Scan for the cell matching the given text and deliver its [x, y] coordinate at center. 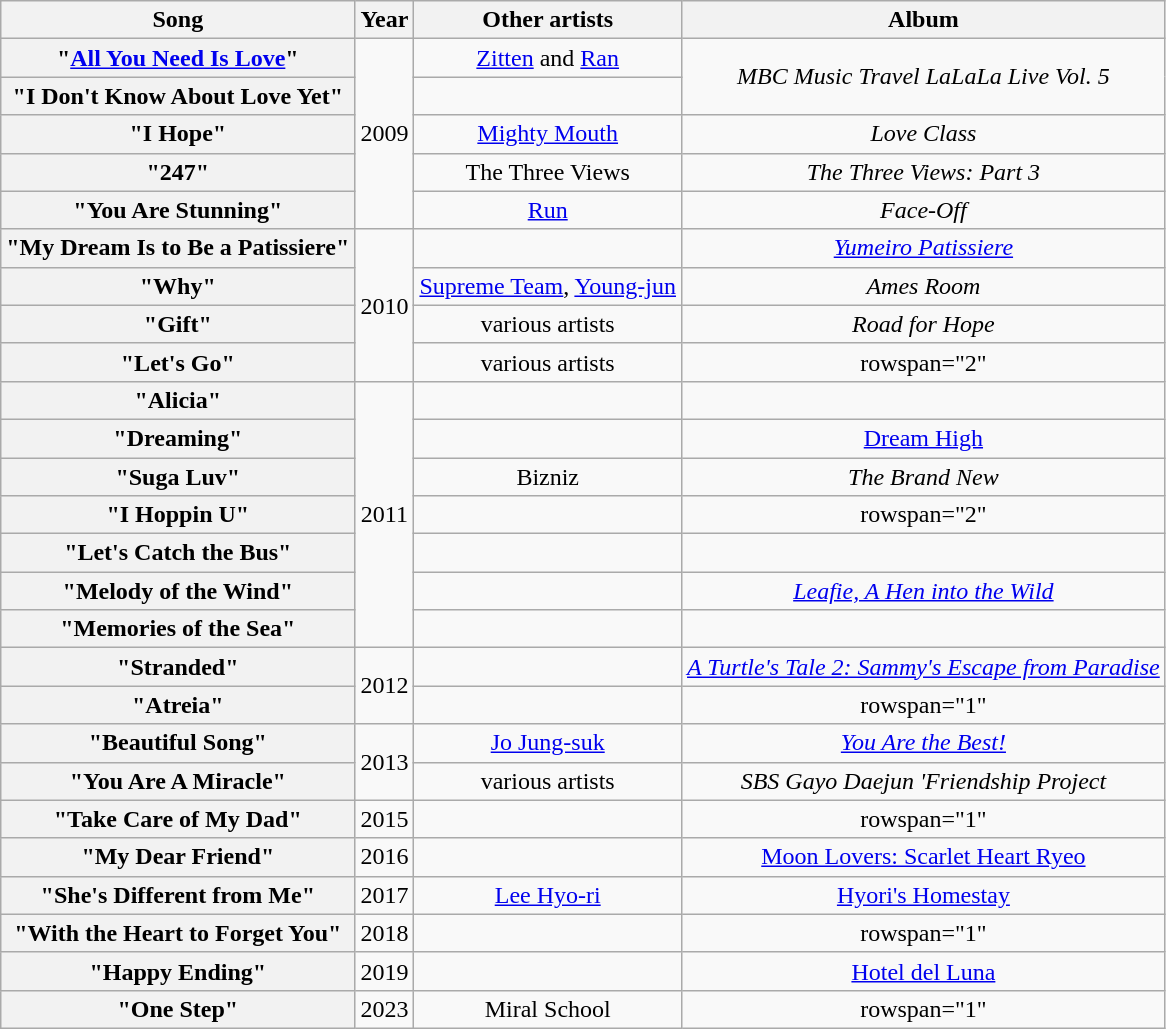
2018 [384, 933]
2011 [384, 514]
2016 [384, 857]
"She's Different from Me" [178, 895]
Yumeiro Patissiere [924, 248]
"I Hoppin U" [178, 515]
Miral School [548, 1009]
Bizniz [548, 477]
"Alicia" [178, 400]
"Let's Catch the Bus" [178, 553]
Year [384, 20]
Jo Jung-suk [548, 743]
Mighty Mouth [548, 134]
Run [548, 210]
"Dreaming" [178, 438]
You Are the Best! [924, 743]
MBC Music Travel LaLaLa Live Vol. 5 [924, 77]
"With the Heart to Forget You" [178, 933]
Hyori's Homestay [924, 895]
Face-Off [924, 210]
2010 [384, 305]
"My Dream Is to Be a Patissiere" [178, 248]
"Atreia" [178, 705]
Lee Hyo-ri [548, 895]
Song [178, 20]
Road for Hope [924, 324]
"My Dear Friend" [178, 857]
A Turtle's Tale 2: Sammy's Escape from Paradise [924, 667]
"You Are Stunning" [178, 210]
2012 [384, 686]
Love Class [924, 134]
Leafie, A Hen into the Wild [924, 591]
Dream High [924, 438]
"Happy Ending" [178, 971]
"Take Care of My Dad" [178, 819]
Other artists [548, 20]
2015 [384, 819]
"247" [178, 172]
The Brand New [924, 477]
SBS Gayo Daejun 'Friendship Project [924, 781]
Moon Lovers: Scarlet Heart Ryeo [924, 857]
2013 [384, 762]
2009 [384, 134]
2017 [384, 895]
"Suga Luv" [178, 477]
Album [924, 20]
"All You Need Is Love" [178, 58]
"Stranded" [178, 667]
"Melody of the Wind" [178, 591]
"One Step" [178, 1009]
"I Hope" [178, 134]
"You Are A Miracle" [178, 781]
"Beautiful Song" [178, 743]
"I Don't Know About Love Yet" [178, 96]
"Why" [178, 286]
Zitten and Ran [548, 58]
The Three Views [548, 172]
The Three Views: Part 3 [924, 172]
Hotel del Luna [924, 971]
2023 [384, 1009]
2019 [384, 971]
"Gift" [178, 324]
Supreme Team, Young-jun [548, 286]
Ames Room [924, 286]
"Let's Go" [178, 362]
"Memories of the Sea" [178, 629]
